Provide the (x, y) coordinate of the cell's center where the given text is located.  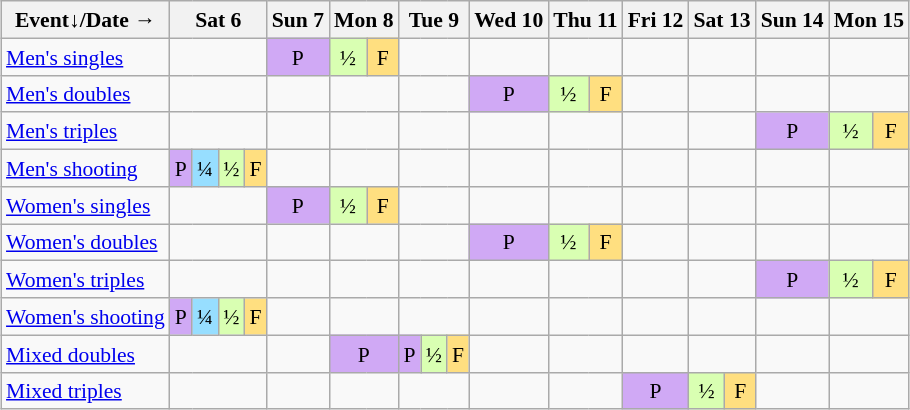
Sat 13 (722, 20)
Mon 8 (364, 20)
Mixed triples (86, 390)
Men's singles (86, 56)
Men's shooting (86, 168)
Men's triples (86, 130)
Women's singles (86, 204)
Sun 14 (792, 20)
Women's doubles (86, 242)
Wed 10 (508, 20)
Sat 6 (218, 20)
Women's shooting (86, 316)
Mon 15 (869, 20)
Mixed doubles (86, 354)
Women's triples (86, 280)
Thu 11 (585, 20)
Tue 9 (434, 20)
Event↓/Date → (86, 20)
Fri 12 (656, 20)
Men's doubles (86, 94)
Sun 7 (298, 20)
